Provide the [x, y] coordinate of the cell's center where the given text is located.  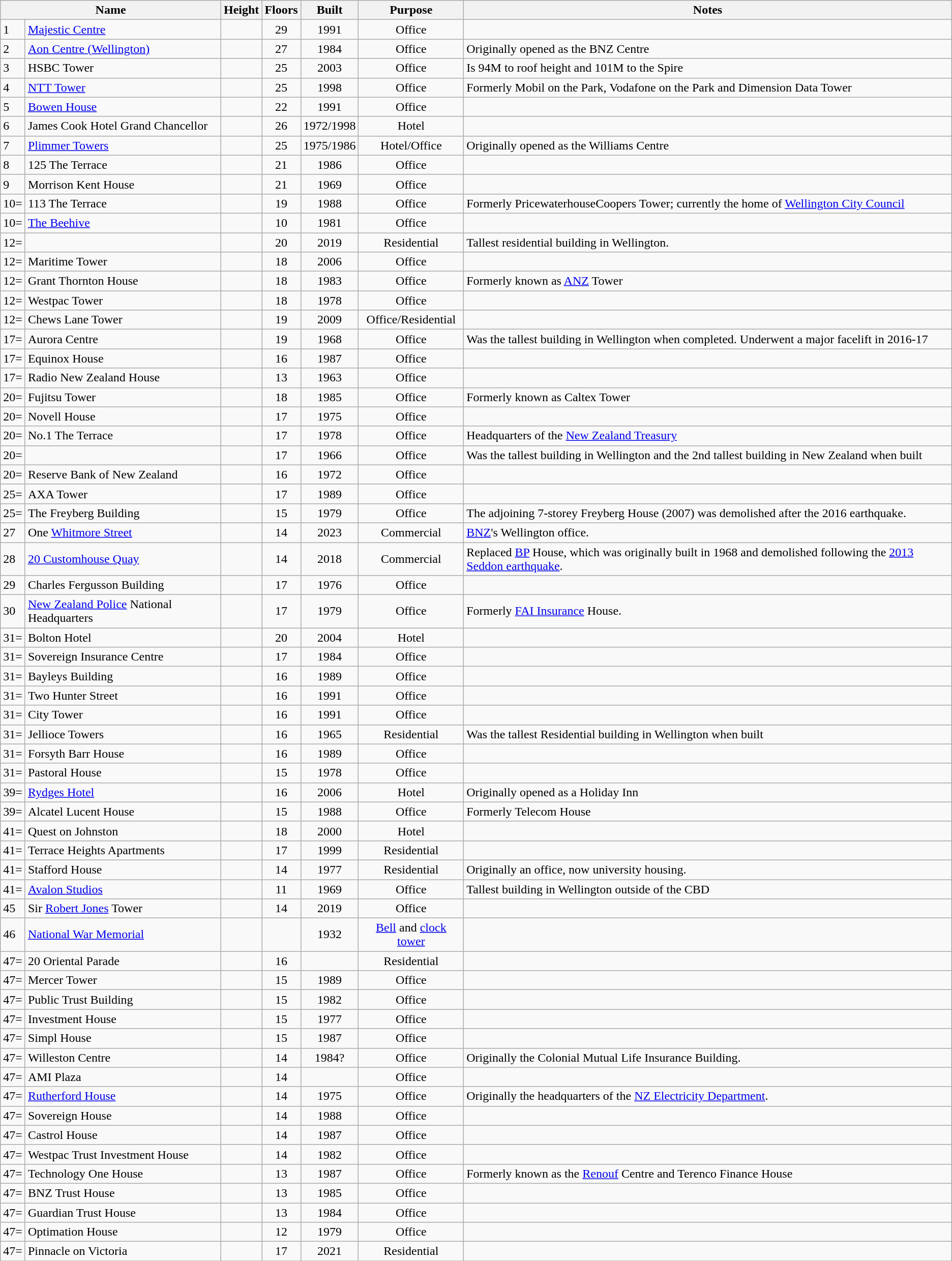
Formerly known as Caltex Tower [708, 397]
Willeston Centre [123, 1058]
Formerly FAI Insurance House. [708, 611]
HSBC Tower [123, 68]
1 [13, 29]
Office/Residential [411, 320]
Originally opened as the BNZ Centre [708, 49]
Public Trust Building [123, 1000]
4 [13, 87]
The Beehive [123, 223]
Avalon Studios [123, 889]
The Freyberg Building [123, 513]
Terrace Heights Apartments [123, 850]
AMI Plaza [123, 1077]
BNZ Trust House [123, 1193]
1932 [330, 935]
Was the tallest building in Wellington and the 2nd tallest building in New Zealand when built [708, 455]
2000 [330, 831]
Two Hunter Street [123, 696]
Pinnacle on Victoria [123, 1251]
2004 [330, 638]
30 [13, 611]
Pastoral House [123, 773]
Investment House [123, 1019]
7 [13, 145]
1972/1998 [330, 126]
Optimation House [123, 1232]
Formerly known as ANZ Tower [708, 281]
Mercer Tower [123, 980]
2021 [330, 1251]
1984? [330, 1058]
Originally an office, now university housing. [708, 869]
Guardian Trust House [123, 1213]
James Cook Hotel Grand Chancellor [123, 126]
Grant Thornton House [123, 281]
1981 [330, 223]
2018 [330, 558]
Originally the Colonial Mutual Life Insurance Building. [708, 1058]
Stafford House [123, 869]
1968 [330, 339]
Notes [708, 10]
Jellioce Towers [123, 734]
Built [330, 10]
Aon Centre (Wellington) [123, 49]
1966 [330, 455]
New Zealand Police National Headquarters [123, 611]
One Whitmore Street [123, 532]
Westpac Trust Investment House [123, 1154]
45 [13, 909]
2 [13, 49]
20 Oriental Parade [123, 961]
Radio New Zealand House [123, 378]
Reserve Bank of New Zealand [123, 474]
NTT Tower [123, 87]
8 [13, 165]
1998 [330, 87]
Technology One House [123, 1174]
1986 [330, 165]
City Tower [123, 715]
1983 [330, 281]
2009 [330, 320]
22 [281, 107]
1975/1986 [330, 145]
Bolton Hotel [123, 638]
Westpac Tower [123, 301]
Height [241, 10]
10 [281, 223]
AXA Tower [123, 494]
Charles Fergusson Building [123, 585]
11 [281, 889]
Novell House [123, 416]
12 [281, 1232]
BNZ's Wellington office. [708, 532]
Rutherford House [123, 1096]
Morrison Kent House [123, 184]
Bell and clock tower [411, 935]
3 [13, 68]
1963 [330, 378]
Formerly known as the Renouf Centre and Terenco Finance House [708, 1174]
Rydges Hotel [123, 792]
Name [111, 10]
The adjoining 7-storey Freyberg House (2007) was demolished after the 2016 earthquake. [708, 513]
1972 [330, 474]
Is 94M to roof height and 101M to the Spire [708, 68]
Sovereign Insurance Centre [123, 657]
No.1 The Terrace [123, 436]
9 [13, 184]
Formerly Telecom House [708, 812]
Sovereign House [123, 1116]
113 The Terrace [123, 203]
Maritime Tower [123, 262]
Tallest building in Wellington outside of the CBD [708, 889]
28 [13, 558]
Equinox House [123, 358]
1965 [330, 734]
Was the tallest building in Wellington when completed. Underwent a major facelift in 2016-17 [708, 339]
Castrol House [123, 1135]
2023 [330, 532]
Aurora Centre [123, 339]
2003 [330, 68]
Fujitsu Tower [123, 397]
Originally the headquarters of the NZ Electricity Department. [708, 1096]
Chews Lane Tower [123, 320]
Tallest residential building in Wellington. [708, 243]
Was the tallest Residential building in Wellington when built [708, 734]
5 [13, 107]
Originally opened as the Williams Centre [708, 145]
Floors [281, 10]
Majestic Centre [123, 29]
Purpose [411, 10]
Formerly Mobil on the Park, Vodafone on the Park and Dimension Data Tower [708, 87]
1976 [330, 585]
National War Memorial [123, 935]
Simpl House [123, 1038]
6 [13, 126]
Headquarters of the New Zealand Treasury [708, 436]
26 [281, 126]
1999 [330, 850]
Hotel/Office [411, 145]
46 [13, 935]
125 The Terrace [123, 165]
Sir Robert Jones Tower [123, 909]
Quest on Johnston [123, 831]
Forsyth Barr House [123, 754]
20 Customhouse Quay [123, 558]
Originally opened as a Holiday Inn [708, 792]
Formerly PricewaterhouseCoopers Tower; currently the home of Wellington City Council [708, 203]
Alcatel Lucent House [123, 812]
Replaced BP House, which was originally built in 1968 and demolished following the 2013 Seddon earthquake. [708, 558]
Bowen House [123, 107]
Plimmer Towers [123, 145]
Bayleys Building [123, 676]
